Determine the [x, y] coordinate at the center of the cell enclosing the given text.  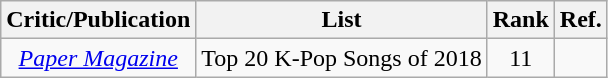
Rank [520, 20]
11 [520, 58]
List [342, 20]
Ref. [580, 20]
Critic/Publication [98, 20]
Paper Magazine [98, 58]
Top 20 K-Pop Songs of 2018 [342, 58]
